Return [X, Y] of the center of cell containing provided text 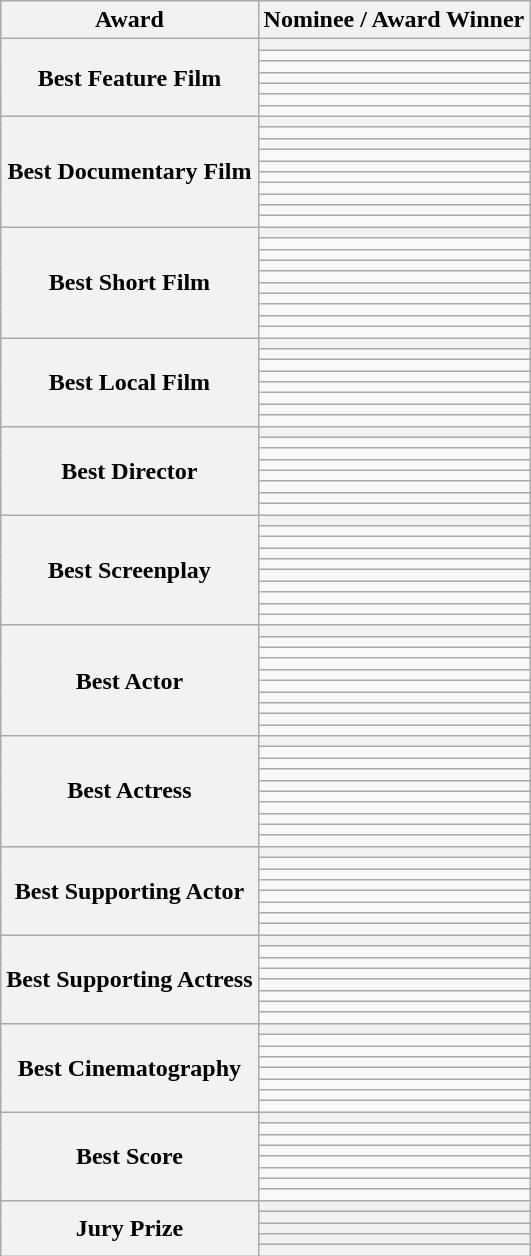
Best Screenplay [130, 570]
Nominee / Award Winner [394, 20]
Jury Prize [130, 1228]
Award [130, 20]
Best Supporting Actress [130, 979]
Best Feature Film [130, 78]
Best Score [130, 1156]
Best Short Film [130, 282]
Best Documentary Film [130, 172]
Best Local Film [130, 382]
Best Director [130, 470]
Best Actor [130, 680]
Best Actress [130, 792]
Best Supporting Actor [130, 890]
Best Cinematography [130, 1067]
